Provide the (X, Y) coordinate of the cell's center where the given text is located.  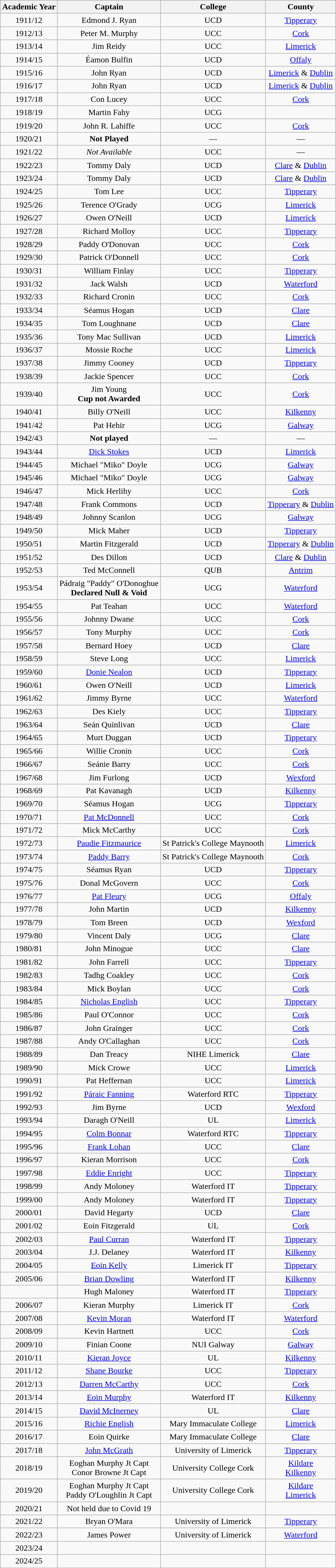
1920/21 (29, 139)
NUI Galway (213, 1344)
1954/55 (29, 606)
2002/03 (29, 1239)
1957/58 (29, 646)
1946/47 (29, 491)
Eoghan Murphy Jt CaptConor Browne Jt Capt (109, 1468)
2012/13 (29, 1384)
1939/40 (29, 394)
1969/70 (29, 804)
Jimmy Cooney (109, 363)
1986/87 (29, 1028)
1987/88 (29, 1041)
Frank Lohan (109, 1147)
Johnny Scanlon (109, 517)
Eoin Kelly (109, 1265)
1998/99 (29, 1186)
Pat McDonnell (109, 817)
Mick Herlihy (109, 491)
Antrim (301, 570)
Séamus Ryan (109, 870)
John McGrath (109, 1450)
1977/78 (29, 909)
Not Played (109, 139)
1975/76 (29, 883)
1972/73 (29, 843)
2005/06 (29, 1279)
John R. Lahiffe (109, 125)
1958/59 (29, 659)
2006/07 (29, 1305)
John Martin (109, 909)
Seánie Barry (109, 764)
Jim YoungCup not Awarded (109, 394)
Jackie Spencer (109, 376)
Eoin Murphy (109, 1397)
Johnny Dwane (109, 619)
1983/84 (29, 988)
2009/10 (29, 1344)
1984/85 (29, 1001)
1914/15 (29, 60)
1959/60 (29, 672)
Murt Duggan (109, 738)
Pat Heffernan (109, 1081)
Captain (109, 7)
2018/19 (29, 1468)
Mick Maher (109, 531)
1980/81 (29, 949)
Academic Year (29, 7)
2007/08 (29, 1318)
1933/34 (29, 310)
1937/38 (29, 363)
1967/68 (29, 777)
David McInerney (109, 1410)
J.J. Delaney (109, 1252)
Pat Hehir (109, 425)
1981/82 (29, 962)
College (213, 7)
KildareKilkenny (301, 1468)
1913/14 (29, 46)
John Grainger (109, 1028)
Des Dillon (109, 557)
Tom Lee (109, 192)
1956/57 (29, 632)
Des Kiely (109, 711)
1922/23 (29, 165)
1995/96 (29, 1147)
1955/56 (29, 619)
Patrick O'Donnell (109, 257)
1979/80 (29, 936)
NIHE Limerick (213, 1054)
Pat Kavanagh (109, 790)
Bryan O'Mara (109, 1522)
Shane Bourke (109, 1371)
1924/25 (29, 192)
Jim Byrne (109, 1107)
2013/14 (29, 1397)
1942/43 (29, 438)
Tadhg Coakley (109, 975)
2015/16 (29, 1424)
1968/69 (29, 790)
Frank Commons (109, 504)
Jim Reidy (109, 46)
1928/29 (29, 244)
Mossie Roche (109, 350)
1994/95 (29, 1133)
Paul Curran (109, 1239)
1949/50 (29, 531)
Darren McCarthy (109, 1384)
2024/25 (29, 1561)
1936/37 (29, 350)
1985/86 (29, 1015)
1970/71 (29, 817)
1943/44 (29, 452)
Pádraig "Paddy" O'DonoghueDeclared Null & Void (109, 588)
Martin Fitzgerald (109, 544)
Eoghan Murphy Jt CaptPaddy O'Loughlin Jt Capt (109, 1491)
1965/66 (29, 751)
1915/16 (29, 73)
1938/39 (29, 376)
Bernard Hoey (109, 646)
Willie Cronin (109, 751)
1917/18 (29, 99)
1997/98 (29, 1173)
Daragh O'Neill (109, 1120)
Not played (109, 438)
Jack Walsh (109, 284)
1953/54 (29, 588)
Seán Quinlivan (109, 725)
Con Lucey (109, 99)
Not Available (109, 152)
Jim Furlong (109, 777)
2014/15 (29, 1410)
Eddie Enright (109, 1173)
Terence O'Grady (109, 205)
2021/22 (29, 1522)
2019/20 (29, 1491)
2017/18 (29, 1450)
Eoin Quirke (109, 1437)
Dan Treacy (109, 1054)
1991/92 (29, 1094)
1971/72 (29, 830)
Paddy Barry (109, 857)
1974/75 (29, 870)
Mick McCarthy (109, 830)
1952/53 (29, 570)
1916/17 (29, 86)
Andy O'Callaghan (109, 1041)
2004/05 (29, 1265)
2016/17 (29, 1437)
KildareLimerick (301, 1491)
2023/24 (29, 1548)
1950/51 (29, 544)
Kieran Morrison (109, 1160)
1960/61 (29, 685)
Peter M. Murphy (109, 33)
1929/30 (29, 257)
2001/02 (29, 1226)
Pat Teahan (109, 606)
1973/74 (29, 857)
1978/79 (29, 922)
1966/67 (29, 764)
1992/93 (29, 1107)
Dick Stokes (109, 452)
1988/89 (29, 1054)
1999/00 (29, 1199)
1990/91 (29, 1081)
County (301, 7)
2000/01 (29, 1212)
Kieran Joyce (109, 1358)
Richard Cronin (109, 297)
1964/65 (29, 738)
1982/83 (29, 975)
1976/77 (29, 896)
1948/49 (29, 517)
2010/11 (29, 1358)
Edmond J. Ryan (109, 20)
Tom Loughnane (109, 323)
1918/19 (29, 112)
Richie English (109, 1424)
Martin Fahy (109, 112)
Pat Fleury (109, 896)
James Power (109, 1535)
1951/52 (29, 557)
John Minogue (109, 949)
Tom Breen (109, 922)
1926/27 (29, 218)
Nicholas English (109, 1001)
1925/26 (29, 205)
Paul O'Connor (109, 1015)
2003/04 (29, 1252)
1944/45 (29, 465)
Ted McConnell (109, 570)
John Farrell (109, 962)
QUB (213, 570)
1996/97 (29, 1160)
1911/12 (29, 20)
Eoin Fitzgerald (109, 1226)
Kevin Moran (109, 1318)
Jimmy Byrne (109, 698)
2020/21 (29, 1508)
Billy O'Neill (109, 412)
Kieran Murphy (109, 1305)
1963/64 (29, 725)
Vincent Daly (109, 936)
Éamon Bulfin (109, 60)
1919/20 (29, 125)
1989/90 (29, 1068)
1932/33 (29, 297)
Kevin Hartnett (109, 1331)
Paddy O'Donovan (109, 244)
1962/63 (29, 711)
Richard Molloy (109, 231)
2011/12 (29, 1371)
Paudie Fitzmaurice (109, 843)
1930/31 (29, 271)
Finian Coone (109, 1344)
Colm Bonnar (109, 1133)
1947/48 (29, 504)
2008/09 (29, 1331)
David Hegarty (109, 1212)
Donie Nealon (109, 672)
1961/62 (29, 698)
1993/94 (29, 1120)
Tony Mac Sullivan (109, 336)
1945/46 (29, 478)
Mick Boylan (109, 988)
Páraic Fanning (109, 1094)
1921/22 (29, 152)
Brian Dowling (109, 1279)
Steve Long (109, 659)
2022/23 (29, 1535)
1912/13 (29, 33)
Tony Murphy (109, 632)
1923/24 (29, 178)
Mick Crowe (109, 1068)
1941/42 (29, 425)
William Finlay (109, 271)
Hugh Maloney (109, 1292)
1931/32 (29, 284)
1935/36 (29, 336)
1927/28 (29, 231)
1934/35 (29, 323)
Not held due to Covid 19 (109, 1508)
Donal McGovern (109, 883)
1940/41 (29, 412)
